Pinpoint the cell where the given text exists, returning its [X, Y] midpoint coordinate. 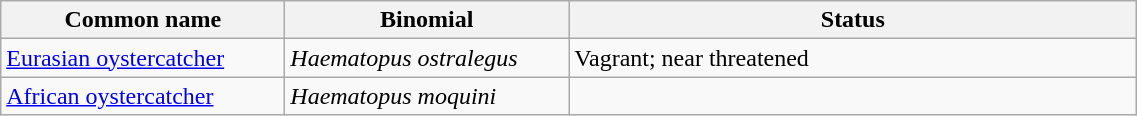
Binomial [427, 20]
Vagrant; near threatened [853, 58]
Common name [143, 20]
African oystercatcher [143, 96]
Haematopus moquini [427, 96]
Eurasian oystercatcher [143, 58]
Haematopus ostralegus [427, 58]
Status [853, 20]
